Pinpoint the cell where the given text exists, returning its (x, y) midpoint coordinate. 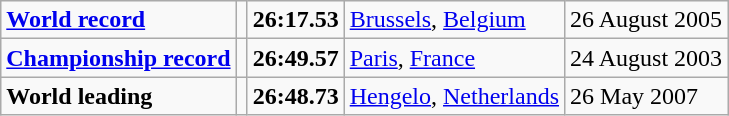
Brussels, Belgium (454, 20)
26 August 2005 (646, 20)
26:48.73 (296, 96)
Paris, France (454, 58)
Championship record (118, 58)
Hengelo, Netherlands (454, 96)
26 May 2007 (646, 96)
26:49.57 (296, 58)
World record (118, 20)
24 August 2003 (646, 58)
26:17.53 (296, 20)
World leading (118, 96)
